Detect which cell encompasses the target text, then output its (X, Y) center coordinate. 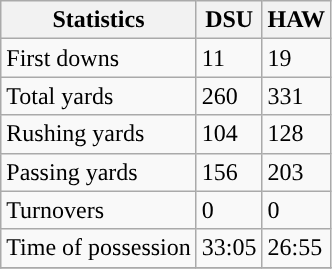
19 (296, 58)
104 (229, 134)
156 (229, 172)
203 (296, 172)
Rushing yards (99, 134)
33:05 (229, 248)
Total yards (99, 96)
128 (296, 134)
HAW (296, 20)
Passing yards (99, 172)
26:55 (296, 248)
Time of possession (99, 248)
DSU (229, 20)
260 (229, 96)
Statistics (99, 20)
Turnovers (99, 210)
First downs (99, 58)
11 (229, 58)
331 (296, 96)
